For the text-containing cell, return its midpoint in [X, Y] coordinate format. 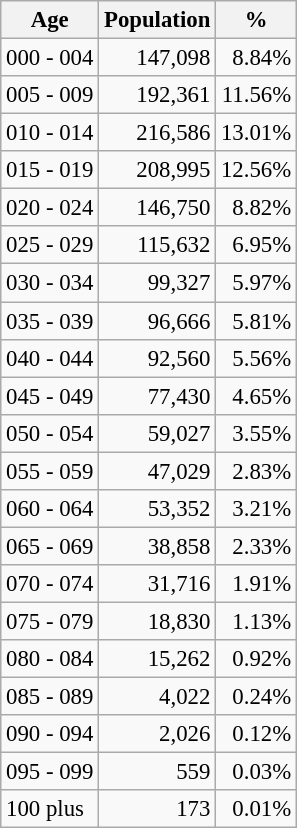
8.84% [256, 58]
0.24% [256, 697]
035 - 039 [50, 321]
47,029 [158, 471]
11.56% [256, 95]
8.82% [256, 208]
146,750 [158, 208]
060 - 064 [50, 509]
0.03% [256, 772]
147,098 [158, 58]
065 - 069 [50, 546]
31,716 [158, 584]
4,022 [158, 697]
216,586 [158, 133]
020 - 024 [50, 208]
115,632 [158, 245]
5.97% [256, 283]
090 - 094 [50, 734]
3.21% [256, 509]
92,560 [158, 358]
0.12% [256, 734]
99,327 [158, 283]
045 - 049 [50, 396]
030 - 034 [50, 283]
075 - 079 [50, 621]
2.33% [256, 546]
005 - 009 [50, 95]
18,830 [158, 621]
070 - 074 [50, 584]
Population [158, 20]
192,361 [158, 95]
12.56% [256, 170]
559 [158, 772]
96,666 [158, 321]
77,430 [158, 396]
025 - 029 [50, 245]
080 - 084 [50, 659]
53,352 [158, 509]
% [256, 20]
59,027 [158, 433]
015 - 019 [50, 170]
38,858 [158, 546]
095 - 099 [50, 772]
5.81% [256, 321]
6.95% [256, 245]
208,995 [158, 170]
1.91% [256, 584]
010 - 014 [50, 133]
15,262 [158, 659]
13.01% [256, 133]
0.01% [256, 809]
2,026 [158, 734]
085 - 089 [50, 697]
0.92% [256, 659]
173 [158, 809]
040 - 044 [50, 358]
Age [50, 20]
5.56% [256, 358]
055 - 059 [50, 471]
2.83% [256, 471]
000 - 004 [50, 58]
4.65% [256, 396]
050 - 054 [50, 433]
3.55% [256, 433]
1.13% [256, 621]
100 plus [50, 809]
